Detect which cell encompasses the target text, then output its [x, y] center coordinate. 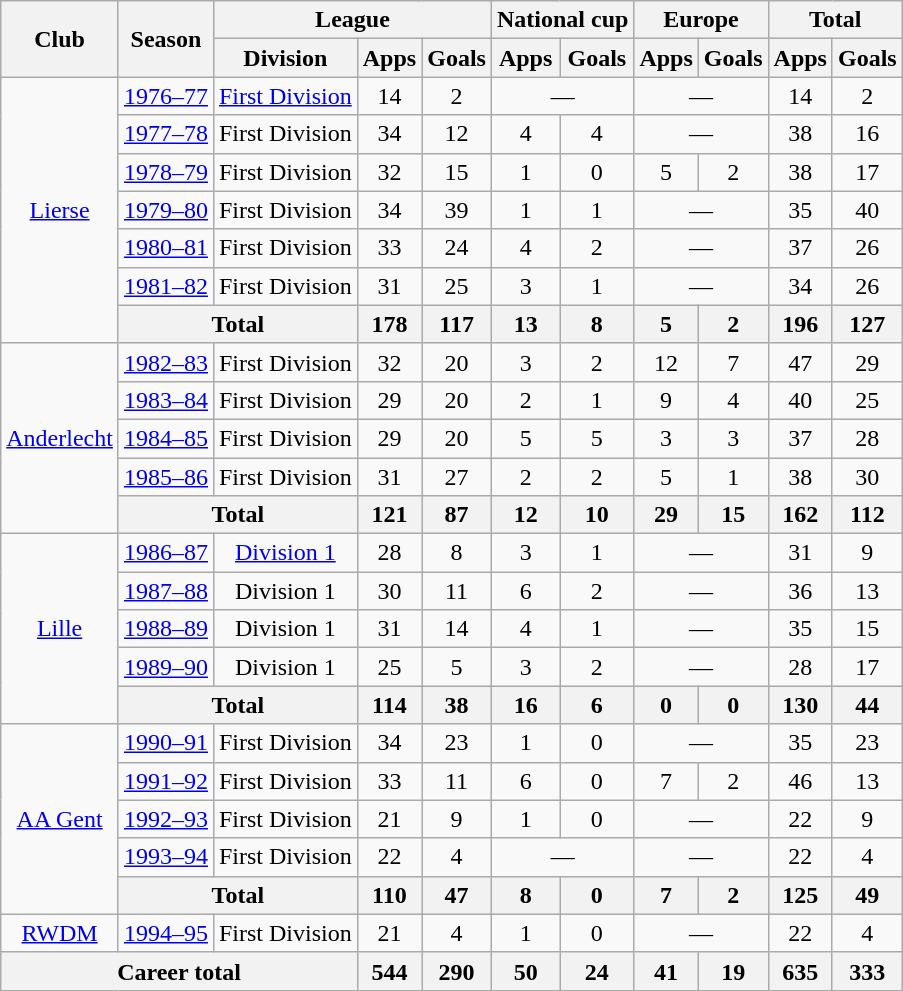
544 [389, 971]
46 [800, 781]
Club [60, 39]
1989–90 [166, 667]
1981–82 [166, 286]
1980–81 [166, 248]
10 [597, 515]
Career total [180, 971]
1978–79 [166, 172]
1983–84 [166, 400]
36 [800, 591]
1993–94 [166, 857]
1987–88 [166, 591]
41 [666, 971]
1988–89 [166, 629]
1992–93 [166, 819]
1977–78 [166, 134]
178 [389, 324]
AA Gent [60, 819]
290 [457, 971]
National cup [562, 20]
87 [457, 515]
130 [800, 705]
127 [867, 324]
Season [166, 39]
1984–85 [166, 438]
RWDM [60, 933]
1976–77 [166, 96]
1986–87 [166, 553]
1994–95 [166, 933]
19 [733, 971]
112 [867, 515]
121 [389, 515]
114 [389, 705]
39 [457, 210]
50 [525, 971]
1991–92 [166, 781]
1979–80 [166, 210]
49 [867, 895]
Lille [60, 629]
Europe [701, 20]
1985–86 [166, 477]
125 [800, 895]
196 [800, 324]
Lierse [60, 210]
117 [457, 324]
1982–83 [166, 362]
27 [457, 477]
1990–91 [166, 743]
333 [867, 971]
110 [389, 895]
635 [800, 971]
Division [285, 58]
Anderlecht [60, 438]
162 [800, 515]
44 [867, 705]
League [352, 20]
